For the text-containing cell, return its midpoint in (X, Y) coordinate format. 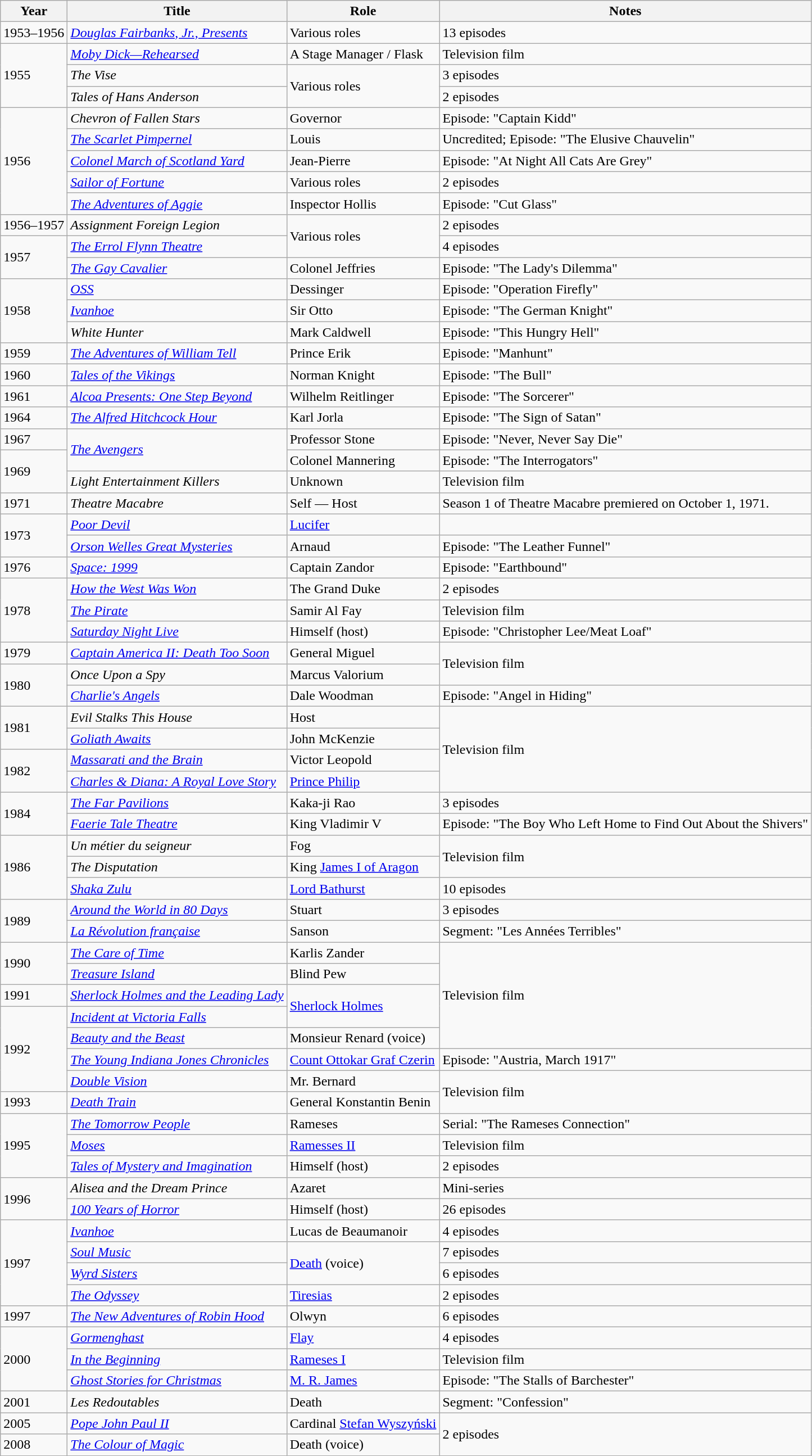
Wilhelm Reitlinger (363, 396)
1993 (34, 1102)
Douglas Fairbanks, Jr., Presents (177, 33)
Episode: "Manhunt" (625, 354)
Colonel Mannering (363, 460)
Tales of Mystery and Imagination (177, 1166)
2001 (34, 1402)
Episode: "The Bull" (625, 375)
The Vise (177, 75)
1961 (34, 396)
The Adventures of Aggie (177, 204)
13 episodes (625, 33)
Charlie's Angels (177, 696)
Death Train (177, 1102)
The Care of Time (177, 953)
The Adventures of William Tell (177, 354)
Pope John Paul II (177, 1423)
Treasure Island (177, 974)
2008 (34, 1445)
Space: 1999 (177, 567)
Around the World in 80 Days (177, 910)
Goliath Awaits (177, 739)
Lucifer (363, 524)
King James I of Aragon (363, 867)
1979 (34, 653)
Prince Erik (363, 354)
Azaret (363, 1188)
Serial: "The Rameses Connection" (625, 1124)
Segment: "Les Années Terribles" (625, 931)
Cardinal Stefan Wyszyński (363, 1423)
Inspector Hollis (363, 204)
Colonel Jeffries (363, 268)
Alisea and the Dream Prince (177, 1188)
King Vladimir V (363, 824)
Evil Stalks This House (177, 717)
Stuart (363, 910)
1959 (34, 354)
Theatre Macabre (177, 503)
Rameses I (363, 1359)
Episode: "Never, Never Say Die" (625, 439)
1960 (34, 375)
Death (363, 1402)
Year (34, 11)
Alcoa Presents: One Step Beyond (177, 396)
Episode: "The Stalls of Barchester" (625, 1381)
Tiresias (363, 1295)
1958 (34, 311)
1953–1956 (34, 33)
Episode: "The German Knight" (625, 311)
Title (177, 11)
Prince Philip (363, 781)
1989 (34, 920)
Karl Jorla (363, 418)
Captain Zandor (363, 567)
1957 (34, 257)
2000 (34, 1359)
Unknown (363, 482)
The Young Indiana Jones Chronicles (177, 1060)
1956–1957 (34, 225)
Professor Stone (363, 439)
The Pirate (177, 610)
Dessinger (363, 290)
Olwyn (363, 1317)
The New Adventures of Robin Hood (177, 1317)
General Konstantin Benin (363, 1102)
The Disputation (177, 867)
The Far Pavilions (177, 803)
1996 (34, 1199)
Orson Welles Great Mysteries (177, 546)
2005 (34, 1423)
General Miguel (363, 653)
Count Ottokar Graf Czerin (363, 1060)
Les Redoutables (177, 1402)
1984 (34, 813)
Once Upon a Spy (177, 675)
Incident at Victoria Falls (177, 1017)
The Avengers (177, 450)
1973 (34, 535)
7 episodes (625, 1252)
Ramesses II (363, 1145)
Un métier du seigneur (177, 845)
Sailor of Fortune (177, 182)
Norman Knight (363, 375)
Gormenghast (177, 1338)
A Stage Manager / Flask (363, 54)
Mini-series (625, 1188)
1956 (34, 161)
Rameses (363, 1124)
Chevron of Fallen Stars (177, 118)
Episode: "Angel in Hiding" (625, 696)
Season 1 of Theatre Macabre premiered on October 1, 1971. (625, 503)
Notes (625, 11)
Monsieur Renard (voice) (363, 1038)
1992 (34, 1049)
Episode: "The Sign of Satan" (625, 418)
Dale Woodman (363, 696)
Episode: "The Lady's Dilemma" (625, 268)
1981 (34, 728)
Mark Caldwell (363, 332)
Sherlock Holmes (363, 1006)
Episode: "Austria, March 1917" (625, 1060)
1964 (34, 418)
How the West Was Won (177, 589)
Episode: "The Interrogators" (625, 460)
Episode: "Operation Firefly" (625, 290)
Lucas de Beaumanoir (363, 1231)
Episode: "Captain Kidd" (625, 118)
1995 (34, 1145)
Jean-Pierre (363, 161)
The Colour of Magic (177, 1445)
Massarati and the Brain (177, 760)
Victor Leopold (363, 760)
Shaka Zulu (177, 888)
10 episodes (625, 888)
Captain America II: Death Too Soon (177, 653)
Tales of Hans Anderson (177, 97)
Episode: "Christopher Lee/Meat Loaf" (625, 632)
Governor (363, 118)
Episode: "The Boy Who Left Home to Find Out About the Shivers" (625, 824)
Tales of the Vikings (177, 375)
Host (363, 717)
Uncredited; Episode: "The Elusive Chauvelin" (625, 139)
Samir Al Fay (363, 610)
Moses (177, 1145)
1978 (34, 610)
Mr. Bernard (363, 1081)
Episode: "The Leather Funnel" (625, 546)
26 episodes (625, 1209)
John McKenzie (363, 739)
Sherlock Holmes and the Leading Lady (177, 996)
White Hunter (177, 332)
Blind Pew (363, 974)
Episode: "At Night All Cats Are Grey" (625, 161)
1990 (34, 964)
1991 (34, 996)
Episode: "Earthbound" (625, 567)
The Grand Duke (363, 589)
Double Vision (177, 1081)
1955 (34, 75)
Soul Music (177, 1252)
The Tomorrow People (177, 1124)
Episode: "This Hungry Hell" (625, 332)
La Révolution française (177, 931)
Beauty and the Beast (177, 1038)
The Gay Cavalier (177, 268)
1982 (34, 771)
In the Beginning (177, 1359)
Sir Otto (363, 311)
Wyrd Sisters (177, 1273)
The Scarlet Pimpernel (177, 139)
Episode: "Cut Glass" (625, 204)
Faerie Tale Theatre (177, 824)
Lord Bathurst (363, 888)
Marcus Valorium (363, 675)
The Odyssey (177, 1295)
100 Years of Horror (177, 1209)
1967 (34, 439)
The Errol Flynn Theatre (177, 246)
Assignment Foreign Legion (177, 225)
Colonel March of Scotland Yard (177, 161)
M. R. James (363, 1381)
Episode: "The Sorcerer" (625, 396)
Light Entertainment Killers (177, 482)
Sanson (363, 931)
Arnaud (363, 546)
Moby Dick—Rehearsed (177, 54)
1980 (34, 685)
Karlis Zander (363, 953)
Flay (363, 1338)
Charles & Diana: A Royal Love Story (177, 781)
Self — Host (363, 503)
1969 (34, 471)
Poor Devil (177, 524)
Fog (363, 845)
Louis (363, 139)
1986 (34, 867)
Ghost Stories for Christmas (177, 1381)
The Alfred Hitchcock Hour (177, 418)
OSS (177, 290)
Role (363, 11)
Saturday Night Live (177, 632)
1971 (34, 503)
1976 (34, 567)
Segment: "Confession" (625, 1402)
Kaka-ji Rao (363, 803)
